Extract the (x, y) coordinate from the center of the cell holding the provided text.  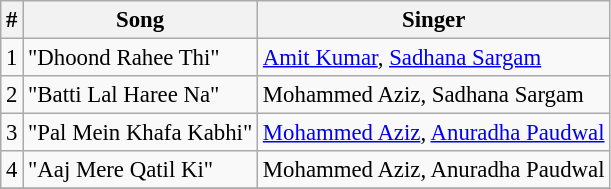
Song (140, 20)
Singer (434, 20)
Mohammed Aziz, Sadhana Sargam (434, 95)
2 (12, 95)
"Dhoond Rahee Thi" (140, 58)
4 (12, 170)
"Batti Lal Haree Na" (140, 95)
Amit Kumar, Sadhana Sargam (434, 58)
3 (12, 133)
# (12, 20)
1 (12, 58)
"Aaj Mere Qatil Ki" (140, 170)
"Pal Mein Khafa Kabhi" (140, 133)
